Scan for the cell matching the given text and deliver its (x, y) coordinate at center. 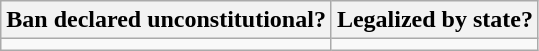
Ban declared unconstitutional? (166, 20)
Legalized by state? (434, 20)
